Locate the cell with the specified text and output its (x, y) center coordinate. 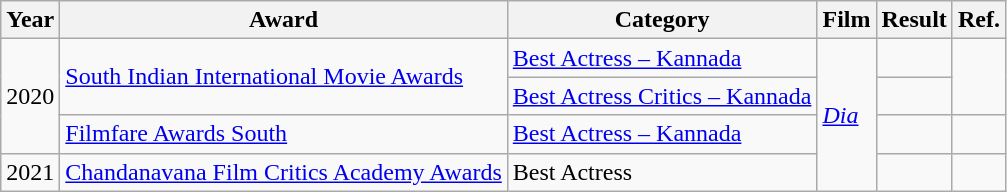
Best Actress (662, 172)
Filmfare Awards South (284, 134)
Chandanavana Film Critics Academy Awards (284, 172)
Dia (846, 115)
Ref. (978, 20)
Best Actress Critics – Kannada (662, 96)
Year (30, 20)
Category (662, 20)
Result (914, 20)
South Indian International Movie Awards (284, 77)
2020 (30, 96)
Film (846, 20)
2021 (30, 172)
Award (284, 20)
